Scan for the cell matching the given text and deliver its [x, y] coordinate at center. 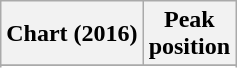
Peakposition [189, 34]
Chart (2016) [72, 34]
